Return (X, Y) of the center of cell containing provided text 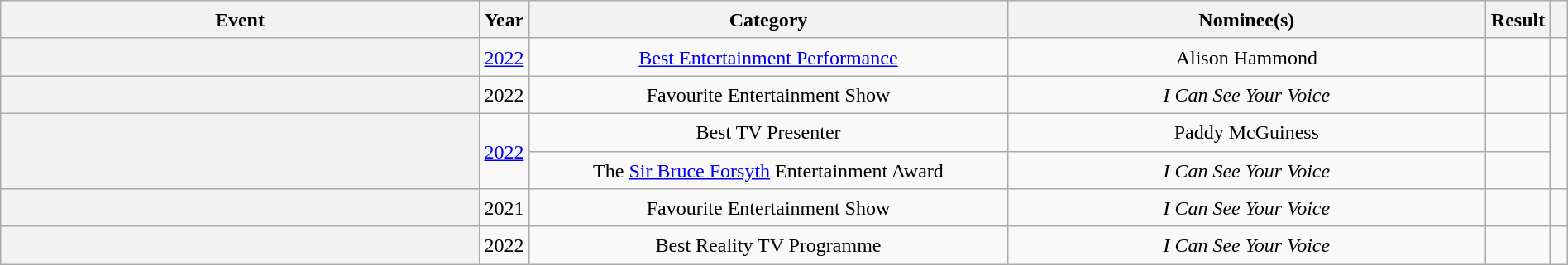
Best Entertainment Performance (768, 57)
2021 (504, 208)
Result (1518, 20)
Event (240, 20)
Best Reality TV Programme (768, 245)
Nominee(s) (1246, 20)
Category (768, 20)
Year (504, 20)
The Sir Bruce Forsyth Entertainment Award (768, 170)
Best TV Presenter (768, 132)
Paddy McGuiness (1246, 132)
Alison Hammond (1246, 57)
